Extract the [X, Y] coordinate from the center of the cell holding the provided text.  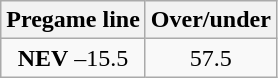
Over/under [210, 20]
57.5 [210, 58]
Pregame line [74, 20]
NEV –15.5 [74, 58]
